Pinpoint the cell where the given text exists, returning its (x, y) midpoint coordinate. 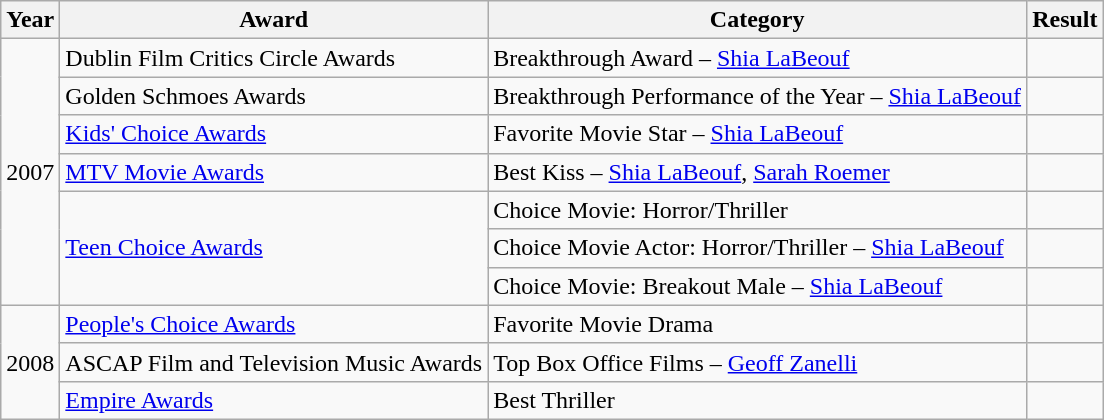
2008 (30, 362)
2007 (30, 172)
Teen Choice Awards (274, 248)
Choice Movie: Horror/Thriller (758, 210)
Award (274, 20)
MTV Movie Awards (274, 172)
Choice Movie Actor: Horror/Thriller – Shia LaBeouf (758, 248)
Empire Awards (274, 400)
Breakthrough Performance of the Year – Shia LaBeouf (758, 96)
Golden Schmoes Awards (274, 96)
Dublin Film Critics Circle Awards (274, 58)
Favorite Movie Star – Shia LaBeouf (758, 134)
Breakthrough Award – Shia LaBeouf (758, 58)
Best Thriller (758, 400)
Top Box Office Films – Geoff Zanelli (758, 362)
Year (30, 20)
Result (1065, 20)
Category (758, 20)
People's Choice Awards (274, 324)
Best Kiss – Shia LaBeouf, Sarah Roemer (758, 172)
Kids' Choice Awards (274, 134)
ASCAP Film and Television Music Awards (274, 362)
Choice Movie: Breakout Male – Shia LaBeouf (758, 286)
Favorite Movie Drama (758, 324)
